Find where the given text appears and provide that cell's center as [X, Y] coordinate. 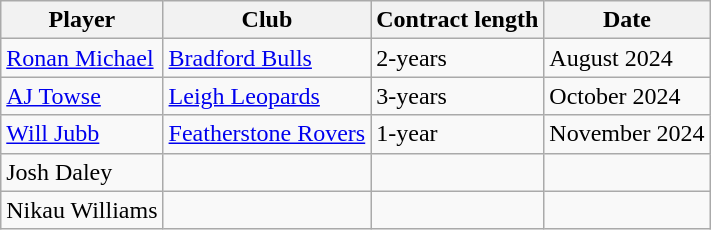
1-year [458, 134]
Ronan Michael [82, 58]
Bradford Bulls [267, 58]
Nikau Williams [82, 210]
October 2024 [627, 96]
AJ Towse [82, 96]
2-years [458, 58]
Leigh Leopards [267, 96]
3-years [458, 96]
November 2024 [627, 134]
Featherstone Rovers [267, 134]
Date [627, 20]
Contract length [458, 20]
Will Jubb [82, 134]
Josh Daley [82, 172]
August 2024 [627, 58]
Club [267, 20]
Player [82, 20]
